For the text-containing cell, return its midpoint in (x, y) coordinate format. 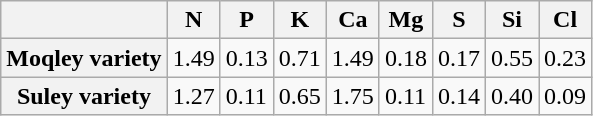
N (194, 20)
0.13 (246, 58)
1.27 (194, 96)
0.18 (406, 58)
0.09 (566, 96)
0.40 (512, 96)
Mg (406, 20)
Cl (566, 20)
K (300, 20)
0.55 (512, 58)
Moqley variety (84, 58)
0.14 (458, 96)
Suley variety (84, 96)
1.75 (352, 96)
0.23 (566, 58)
0.71 (300, 58)
P (246, 20)
0.17 (458, 58)
S (458, 20)
Ca (352, 20)
Si (512, 20)
0.65 (300, 96)
